Find where the given text appears and provide that cell's center as [x, y] coordinate. 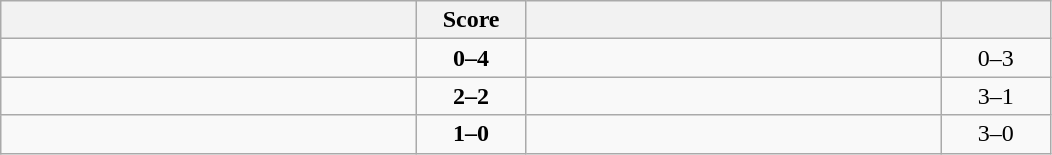
1–0 [472, 134]
0–4 [472, 58]
Score [472, 20]
2–2 [472, 96]
3–0 [996, 134]
3–1 [996, 96]
0–3 [996, 58]
